Detect which cell encompasses the target text, then output its [x, y] center coordinate. 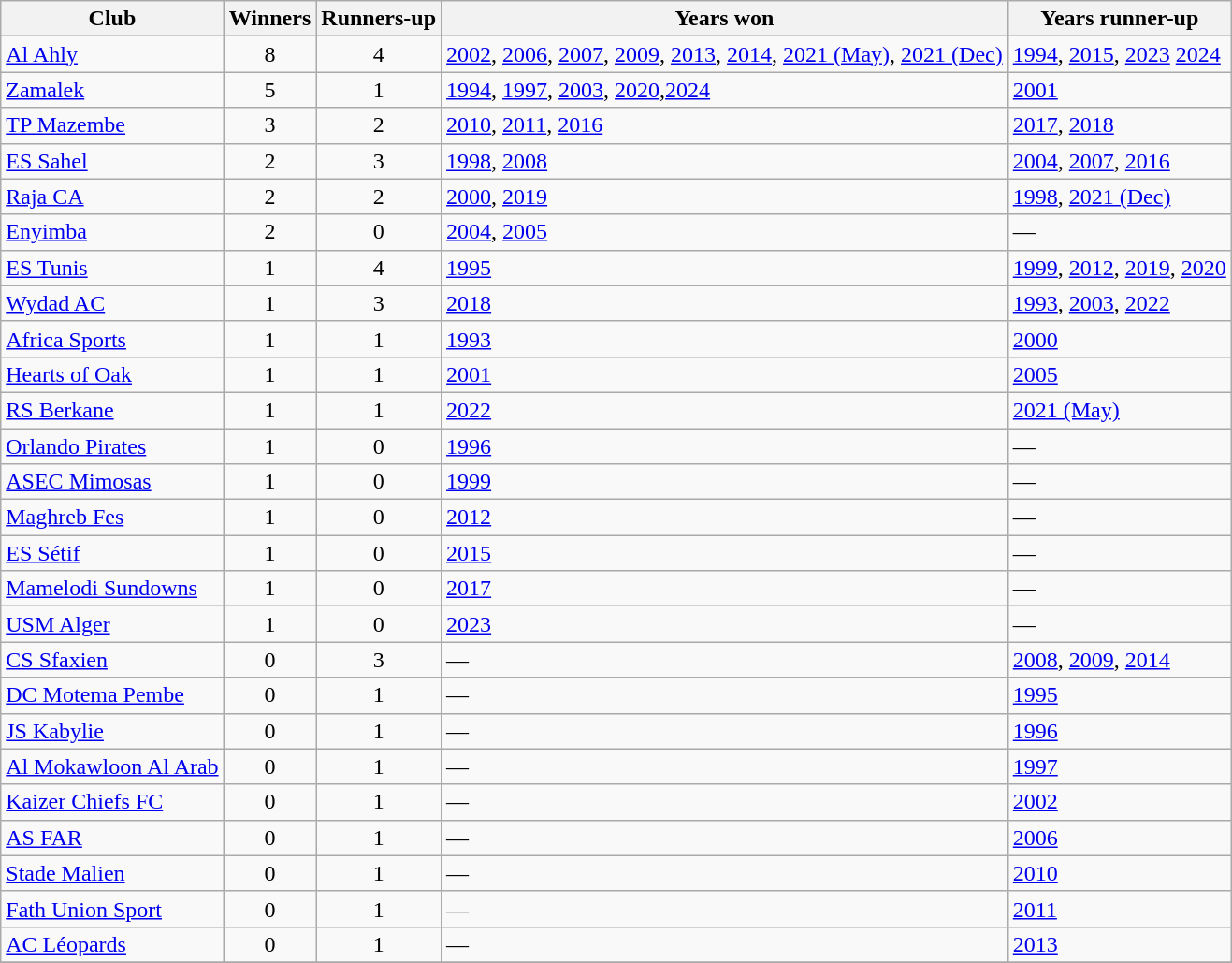
AS FAR [112, 838]
1998, 2008 [725, 161]
Enyimba [112, 232]
2011 [1119, 909]
1998, 2021 (Dec) [1119, 197]
Winners [269, 19]
ASEC Mimosas [112, 482]
2017 [725, 589]
JS Kabylie [112, 731]
1993 [725, 339]
Fath Union Sport [112, 909]
1999 [725, 482]
Wydad AC [112, 303]
Zamalek [112, 90]
Al Ahly [112, 54]
2005 [1119, 374]
2018 [725, 303]
ES Sétif [112, 553]
Orlando Pirates [112, 446]
RS Berkane [112, 410]
Years runner-up [1119, 19]
2002, 2006, 2007, 2009, 2013, 2014, 2021 (May), 2021 (Dec) [725, 54]
2010 [1119, 873]
Stade Malien [112, 873]
Africa Sports [112, 339]
1993, 2003, 2022 [1119, 303]
Kaizer Chiefs FC [112, 802]
TP Mazembe [112, 125]
2012 [725, 518]
CS Sfaxien [112, 660]
AC Léopards [112, 944]
1994, 2015, 2023 2024 [1119, 54]
1994, 1997, 2003, 2020,2024 [725, 90]
Hearts of Oak [112, 374]
2010, 2011, 2016 [725, 125]
2023 [725, 624]
Maghreb Fes [112, 518]
2015 [725, 553]
Club [112, 19]
2004, 2007, 2016 [1119, 161]
Al Mokawloon Al Arab [112, 766]
Raja CA [112, 197]
2000 [1119, 339]
2000, 2019 [725, 197]
2017, 2018 [1119, 125]
ES Tunis [112, 268]
DC Motema Pembe [112, 695]
Runners-up [379, 19]
Mamelodi Sundowns [112, 589]
USM Alger [112, 624]
2022 [725, 410]
2004, 2005 [725, 232]
5 [269, 90]
Years won [725, 19]
2013 [1119, 944]
1999, 2012, 2019, 2020 [1119, 268]
2002 [1119, 802]
2008, 2009, 2014 [1119, 660]
8 [269, 54]
2006 [1119, 838]
ES Sahel [112, 161]
2021 (May) [1119, 410]
1997 [1119, 766]
